Pinpoint the cell where the given text exists, returning its [x, y] midpoint coordinate. 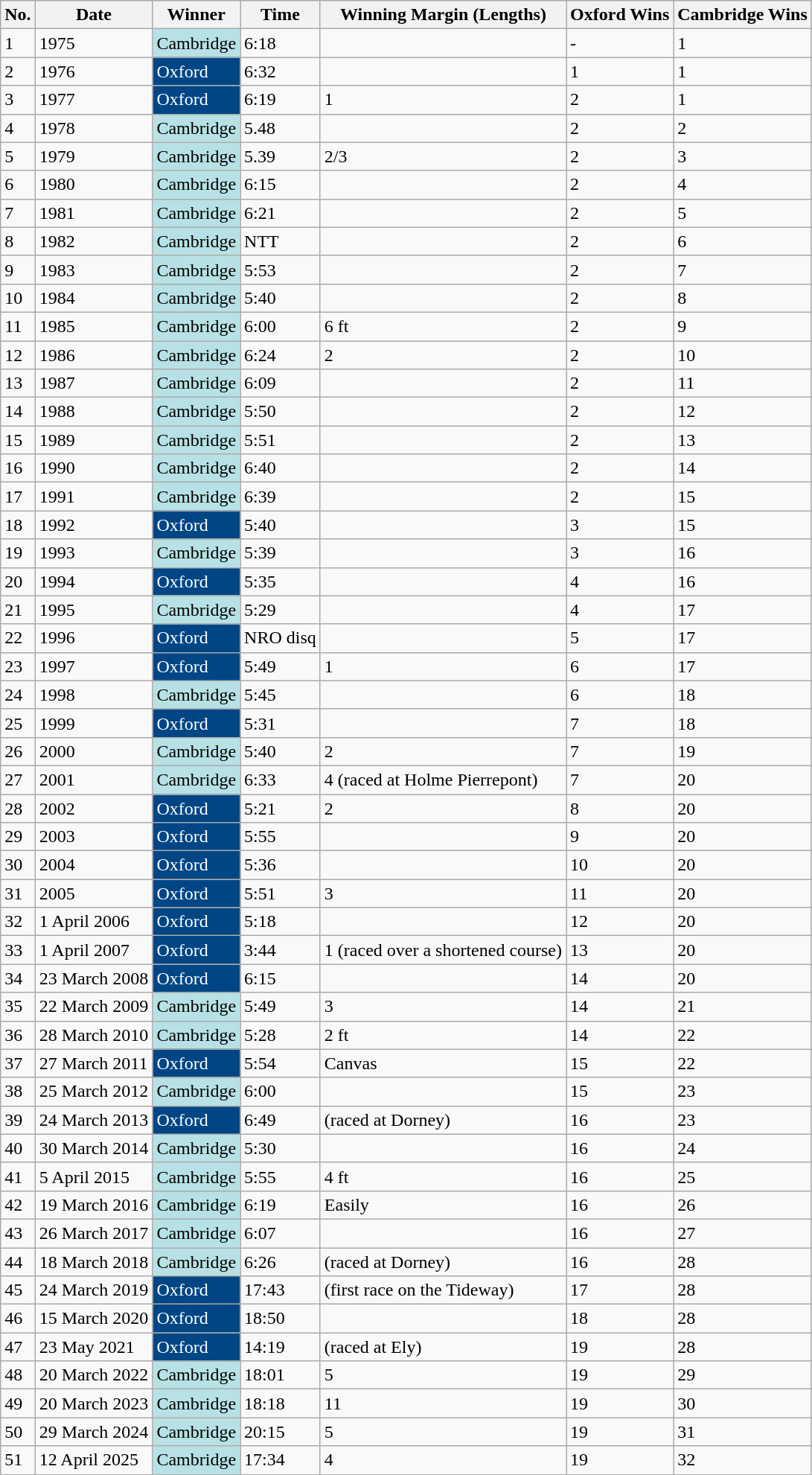
43 [18, 1233]
Cambridge Wins [743, 15]
2/3 [443, 156]
2003 [94, 837]
38 [18, 1092]
4 ft [443, 1176]
6:26 [281, 1262]
1999 [94, 723]
1989 [94, 440]
1987 [94, 383]
51 [18, 1460]
40 [18, 1148]
37 [18, 1063]
NRO disq [281, 638]
5.48 [281, 128]
20 March 2023 [94, 1404]
20:15 [281, 1432]
6:33 [281, 780]
25 March 2012 [94, 1092]
6:39 [281, 497]
No. [18, 15]
1981 [94, 213]
1982 [94, 241]
2 ft [443, 1035]
47 [18, 1347]
(raced at Ely) [443, 1347]
2000 [94, 751]
5:36 [281, 865]
20 March 2022 [94, 1375]
6:09 [281, 383]
Canvas [443, 1063]
5:29 [281, 610]
1998 [94, 695]
1990 [94, 468]
NTT [281, 241]
6:21 [281, 213]
6:07 [281, 1233]
34 [18, 978]
45 [18, 1290]
1994 [94, 582]
(first race on the Tideway) [443, 1290]
17:43 [281, 1290]
24 March 2019 [94, 1290]
26 March 2017 [94, 1233]
6 ft [443, 326]
6:40 [281, 468]
6:49 [281, 1120]
Winner [196, 15]
- [620, 43]
5:35 [281, 582]
18:01 [281, 1375]
2002 [94, 808]
Date [94, 15]
23 March 2008 [94, 978]
28 March 2010 [94, 1035]
1991 [94, 497]
2005 [94, 893]
Time [281, 15]
5:21 [281, 808]
44 [18, 1262]
23 May 2021 [94, 1347]
5:45 [281, 695]
17:34 [281, 1460]
41 [18, 1176]
5.39 [281, 156]
18:50 [281, 1319]
39 [18, 1120]
33 [18, 950]
Winning Margin (Lengths) [443, 15]
5:28 [281, 1035]
Oxford Wins [620, 15]
1 April 2007 [94, 950]
Easily [443, 1205]
1996 [94, 638]
5:53 [281, 270]
30 March 2014 [94, 1148]
1 (raced over a shortened course) [443, 950]
22 March 2009 [94, 1007]
1979 [94, 156]
1992 [94, 525]
27 March 2011 [94, 1063]
1980 [94, 185]
5 April 2015 [94, 1176]
5:18 [281, 922]
5:30 [281, 1148]
35 [18, 1007]
48 [18, 1375]
50 [18, 1432]
36 [18, 1035]
24 March 2013 [94, 1120]
1983 [94, 270]
1986 [94, 355]
19 March 2016 [94, 1205]
1984 [94, 298]
2001 [94, 780]
1993 [94, 553]
18:18 [281, 1404]
15 March 2020 [94, 1319]
14:19 [281, 1347]
1975 [94, 43]
2004 [94, 865]
1995 [94, 610]
49 [18, 1404]
6:24 [281, 355]
1 April 2006 [94, 922]
18 March 2018 [94, 1262]
5:54 [281, 1063]
1977 [94, 100]
3:44 [281, 950]
5:50 [281, 412]
1985 [94, 326]
4 (raced at Holme Pierrepont) [443, 780]
1997 [94, 666]
12 April 2025 [94, 1460]
42 [18, 1205]
1978 [94, 128]
5:39 [281, 553]
29 March 2024 [94, 1432]
6:18 [281, 43]
6:32 [281, 71]
46 [18, 1319]
5:31 [281, 723]
1988 [94, 412]
1976 [94, 71]
